Search for the cell housing the specified text and yield its [x, y] center coordinate. 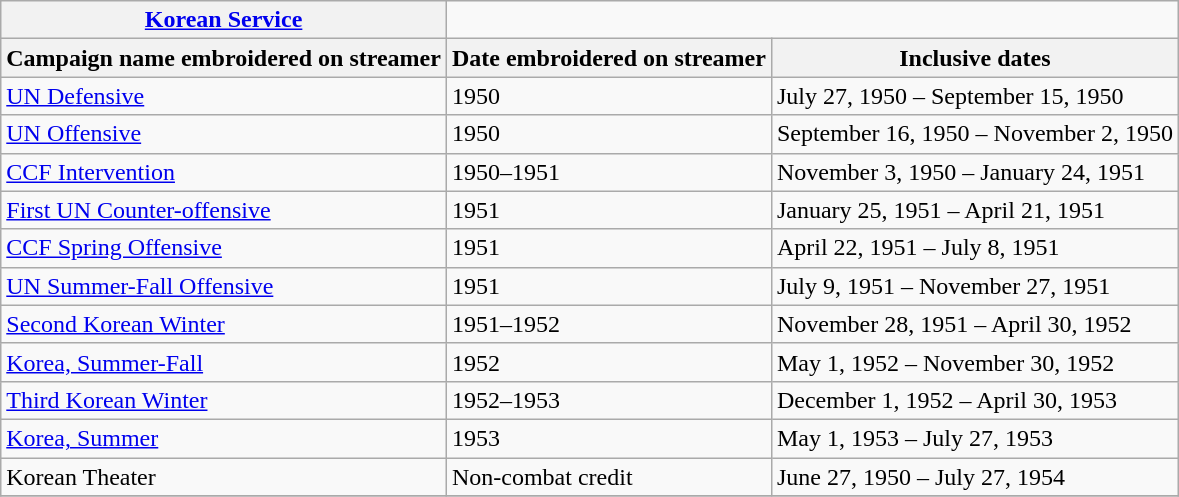
May 1, 1953 – July 27, 1953 [974, 438]
Campaign name embroidered on streamer [224, 58]
Inclusive dates [974, 58]
UN Offensive [224, 134]
Date embroidered on streamer [608, 58]
April 22, 1951 – July 8, 1951 [974, 248]
June 27, 1950 – July 27, 1954 [974, 477]
Korea, Summer-Fall [224, 362]
July 27, 1950 – September 15, 1950 [974, 96]
UN Summer-Fall Offensive [224, 286]
December 1, 1952 – April 30, 1953 [974, 400]
Non-combat credit [608, 477]
Korea, Summer [224, 438]
July 9, 1951 – November 27, 1951 [974, 286]
January 25, 1951 – April 21, 1951 [974, 210]
1953 [608, 438]
September 16, 1950 – November 2, 1950 [974, 134]
UN Defensive [224, 96]
CCF Intervention [224, 172]
Korean Theater [224, 477]
1950–1951 [608, 172]
First UN Counter-offensive [224, 210]
May 1, 1952 – November 30, 1952 [974, 362]
Third Korean Winter [224, 400]
November 3, 1950 – January 24, 1951 [974, 172]
CCF Spring Offensive [224, 248]
Korean Service [224, 20]
1951–1952 [608, 324]
Second Korean Winter [224, 324]
November 28, 1951 – April 30, 1952 [974, 324]
1952–1953 [608, 400]
1952 [608, 362]
